Output the (x, y) coordinate of the center of the cell containing the given text.  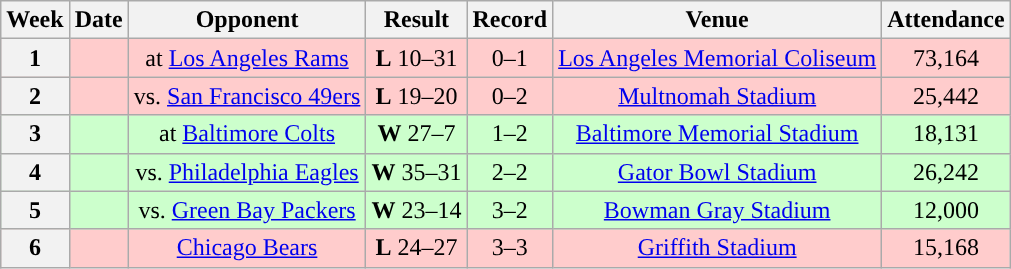
at Baltimore Colts (247, 134)
Venue (718, 20)
vs. Green Bay Packers (247, 210)
W 23–14 (416, 210)
1–2 (510, 134)
5 (35, 210)
4 (35, 172)
W 27–7 (416, 134)
Chicago Bears (247, 248)
73,164 (946, 58)
6 (35, 248)
0–1 (510, 58)
15,168 (946, 248)
vs. San Francisco 49ers (247, 96)
Multnomah Stadium (718, 96)
0–2 (510, 96)
1 (35, 58)
3–2 (510, 210)
Bowman Gray Stadium (718, 210)
Result (416, 20)
L 24–27 (416, 248)
Opponent (247, 20)
3–3 (510, 248)
25,442 (946, 96)
Baltimore Memorial Stadium (718, 134)
3 (35, 134)
12,000 (946, 210)
Griffith Stadium (718, 248)
at Los Angeles Rams (247, 58)
Record (510, 20)
Attendance (946, 20)
L 10–31 (416, 58)
18,131 (946, 134)
26,242 (946, 172)
2 (35, 96)
2–2 (510, 172)
L 19–20 (416, 96)
Los Angeles Memorial Coliseum (718, 58)
Date (98, 20)
Week (35, 20)
W 35–31 (416, 172)
Gator Bowl Stadium (718, 172)
vs. Philadelphia Eagles (247, 172)
